Locate the cell with the specified text and output its (x, y) center coordinate. 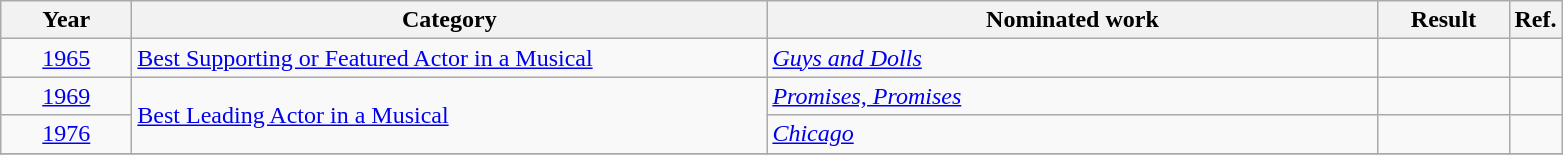
Result (1444, 20)
Best Leading Actor in a Musical (450, 115)
Promises, Promises (1072, 96)
1976 (66, 134)
Chicago (1072, 134)
Nominated work (1072, 20)
Best Supporting or Featured Actor in a Musical (450, 58)
Year (66, 20)
1969 (66, 96)
Guys and Dolls (1072, 58)
Ref. (1536, 20)
Category (450, 20)
1965 (66, 58)
